From the cell containing the given text, extract its center point as (x, y) coordinate. 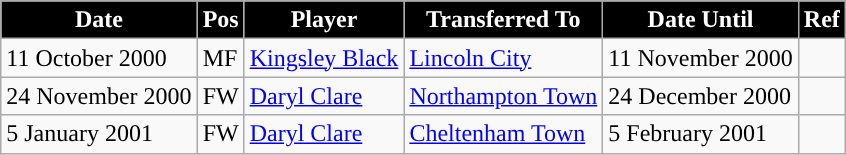
Cheltenham Town (504, 134)
5 January 2001 (99, 134)
Pos (220, 20)
24 November 2000 (99, 96)
MF (220, 58)
Transferred To (504, 20)
Ref (822, 20)
Player (324, 20)
Northampton Town (504, 96)
5 February 2001 (700, 134)
11 November 2000 (700, 58)
11 October 2000 (99, 58)
Date Until (700, 20)
Date (99, 20)
24 December 2000 (700, 96)
Lincoln City (504, 58)
Kingsley Black (324, 58)
